Extract the (X, Y) coordinate from the center of the cell holding the provided text.  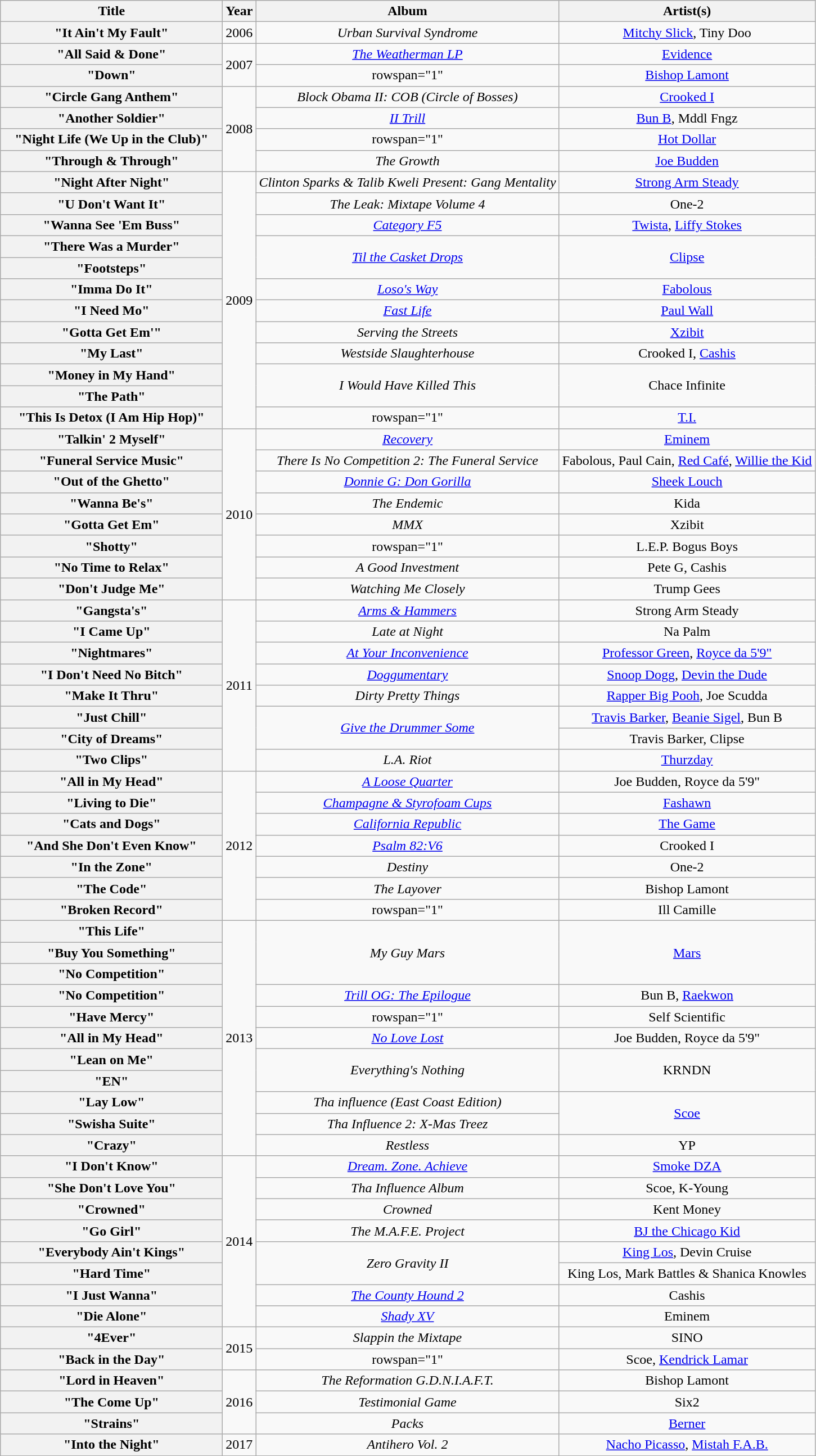
Trump Gees (687, 589)
The Weatherman LP (407, 54)
Champagne & Styrofoam Cups (407, 803)
California Republic (407, 824)
The Endemic (407, 503)
"Out of the Ghetto" (111, 482)
Block Obama II: COB (Circle of Bosses) (407, 97)
"Living to Die" (111, 803)
Westside Slaughterhouse (407, 354)
Fashawn (687, 803)
"Broken Record" (111, 910)
The M.A.F.E. Project (407, 1231)
A Good Investment (407, 567)
"In the Zone" (111, 867)
A Loose Quarter (407, 781)
At Your Inconvenience (407, 653)
"The Path" (111, 396)
YP (687, 1145)
Tha influence (East Coast Edition) (407, 1102)
Scoe, K-Young (687, 1188)
The Layover (407, 888)
Watching Me Closely (407, 589)
2006 (240, 33)
KRNDN (687, 1070)
"Gangsta's" (111, 610)
Ill Camille (687, 910)
"Swisha Suite" (111, 1124)
"And She Don't Even Know" (111, 845)
"Go Girl" (111, 1231)
Six2 (687, 1402)
2009 (240, 300)
Fabolous, Paul Cain, Red Café, Willie the Kid (687, 460)
The Growth (407, 161)
"Another Soldier" (111, 118)
2011 (240, 685)
Testimonial Game (407, 1402)
Scoe, Kendrick Lamar (687, 1359)
Trill OG: The Epilogue (407, 996)
"Lay Low" (111, 1102)
Zero Gravity II (407, 1263)
Album (407, 11)
Serving the Streets (407, 332)
Psalm 82:V6 (407, 845)
"Everybody Ain't Kings" (111, 1252)
SINO (687, 1338)
Antihero Vol. 2 (407, 1445)
II Trill (407, 118)
"Into the Night" (111, 1445)
BJ the Chicago Kid (687, 1231)
"Crazy" (111, 1145)
Professor Green, Royce da 5'9" (687, 653)
"Circle Gang Anthem" (111, 97)
"Nightmares" (111, 653)
Kent Money (687, 1209)
Clinton Sparks & Talib Kweli Present: Gang Mentality (407, 182)
Scoe (687, 1113)
The Game (687, 824)
Evidence (687, 54)
The Leak: Mixtape Volume 4 (407, 204)
"I Came Up" (111, 632)
"Gotta Get Em" (111, 524)
Doggumentary (407, 675)
2012 (240, 845)
Mitchy Slick, Tiny Doo (687, 33)
"It Ain't My Fault" (111, 33)
Chace Infinite (687, 386)
"Two Clips" (111, 760)
Snoop Dogg, Devin the Dude (687, 675)
Pete G, Cashis (687, 567)
Bun B, Raekwon (687, 996)
There Is No Competition 2: The Funeral Service (407, 460)
Tha Influence 2: X-Mas Treez (407, 1124)
Crowned (407, 1209)
Dream. Zone. Achieve (407, 1166)
"Hard Time" (111, 1273)
"City of Dreams" (111, 739)
"I Don't Need No Bitch" (111, 675)
2010 (240, 514)
Donnie G: Don Gorilla (407, 482)
2013 (240, 1038)
Dirty Pretty Things (407, 696)
Urban Survival Syndrome (407, 33)
The Reformation G.D.N.I.A.F.T. (407, 1381)
"Through & Through" (111, 161)
Hot Dollar (687, 139)
Loso's Way (407, 290)
"Night After Night" (111, 182)
Give the Drummer Some (407, 728)
Fabolous (687, 290)
Nacho Picasso, Mistah F.A.B. (687, 1445)
The County Hound 2 (407, 1295)
2016 (240, 1402)
Rapper Big Pooh, Joe Scudda (687, 696)
"Wanna See 'Em Buss" (111, 225)
"Don't Judge Me" (111, 589)
"There Was a Murder" (111, 246)
2017 (240, 1445)
King Los, Mark Battles & Shanica Knowles (687, 1273)
L.A. Riot (407, 760)
"Cats and Dogs" (111, 824)
"Crowned" (111, 1209)
"Footsteps" (111, 268)
"Strains" (111, 1423)
Cashis (687, 1295)
Everything's Nothing (407, 1070)
Joe Budden (687, 161)
Til the Casket Drops (407, 257)
"Have Mercy" (111, 1017)
"She Don't Love You" (111, 1188)
"I Need Mo" (111, 311)
Destiny (407, 867)
"Money in My Hand" (111, 375)
"I Just Wanna" (111, 1295)
Mars (687, 952)
"Talkin' 2 Myself" (111, 439)
Na Palm (687, 632)
"Wanna Be's" (111, 503)
"This Is Detox (I Am Hip Hop)" (111, 418)
Thurzday (687, 760)
I Would Have Killed This (407, 386)
T.I. (687, 418)
2007 (240, 65)
Travis Barker, Clipse (687, 739)
MMX (407, 524)
"All Said & Done" (111, 54)
"Lord in Heaven" (111, 1381)
Late at Night (407, 632)
Fast Life (407, 311)
2015 (240, 1349)
"U Don't Want It" (111, 204)
"Gotta Get Em'" (111, 332)
"Die Alone" (111, 1317)
Artist(s) (687, 11)
L.E.P. Bogus Boys (687, 546)
Year (240, 11)
"4Ever" (111, 1338)
"I Don't Know" (111, 1166)
Recovery (407, 439)
"Buy You Something" (111, 953)
Bun B, Mddl Fngz (687, 118)
Arms & Hammers (407, 610)
"No Time to Relax" (111, 567)
"EN" (111, 1081)
Kida (687, 503)
Packs (407, 1423)
"Lean on Me" (111, 1060)
My Guy Mars (407, 952)
2014 (240, 1241)
Crooked I, Cashis (687, 354)
"My Last" (111, 354)
Category F5 (407, 225)
Sheek Louch (687, 482)
2008 (240, 129)
Twista, Liffy Stokes (687, 225)
Travis Barker, Beanie Sigel, Bun B (687, 717)
"Night Life (We Up in the Club)" (111, 139)
"Down" (111, 75)
"This Life" (111, 931)
No Love Lost (407, 1038)
King Los, Devin Cruise (687, 1252)
"Just Chill" (111, 717)
Paul Wall (687, 311)
Title (111, 11)
Tha Influence Album (407, 1188)
Smoke DZA (687, 1166)
"The Come Up" (111, 1402)
"Make It Thru" (111, 696)
Berner (687, 1423)
Shady XV (407, 1317)
Slappin the Mixtape (407, 1338)
"Funeral Service Music" (111, 460)
Clipse (687, 257)
Self Scientific (687, 1017)
"The Code" (111, 888)
Restless (407, 1145)
"Imma Do It" (111, 290)
"Back in the Day" (111, 1359)
"Shotty" (111, 546)
